Find where the given text appears and provide that cell's center as (X, Y) coordinate. 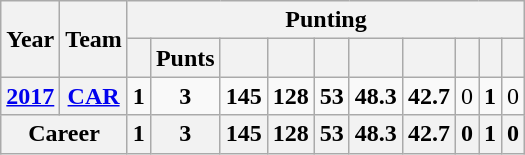
Year (30, 39)
Punts (185, 58)
2017 (30, 96)
Punting (326, 20)
Team (94, 39)
Career (64, 134)
CAR (94, 96)
